Find where the given text appears and provide that cell's center as [X, Y] coordinate. 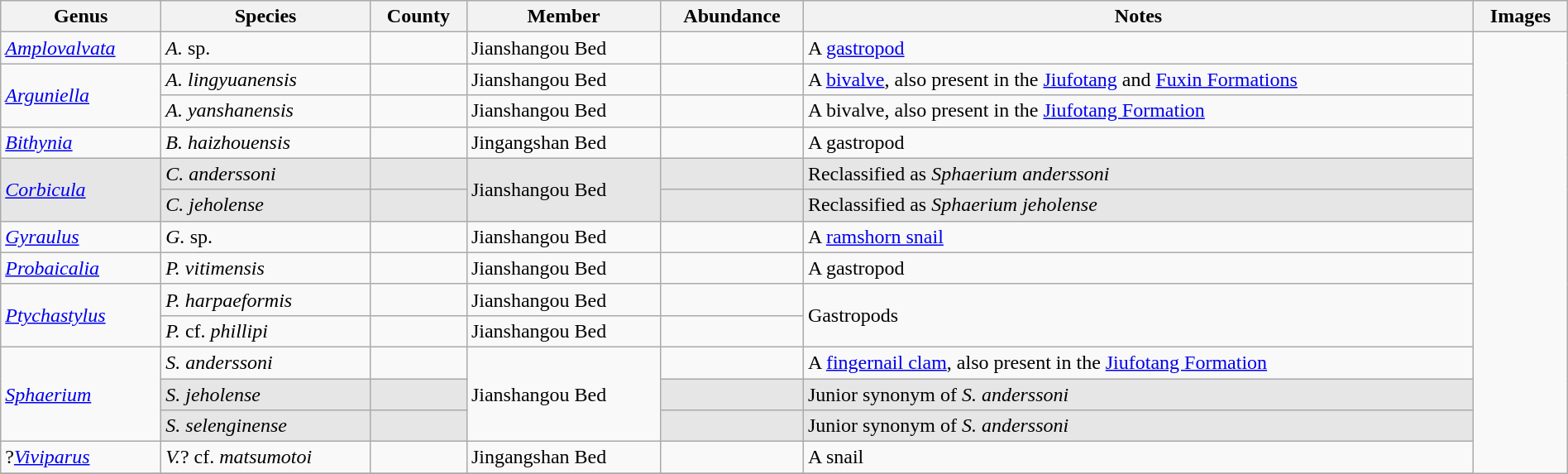
A. yanshanensis [266, 111]
Bithynia [81, 142]
C. jeholense [266, 205]
Sphaerium [81, 394]
Gastropods [1138, 315]
A fingernail clam, also present in the Jiufotang Formation [1138, 362]
V.? cf. matsumotoi [266, 457]
P. vitimensis [266, 268]
Gyraulus [81, 237]
County [418, 17]
A ramshorn snail [1138, 237]
?Viviparus [81, 457]
Reclassified as Sphaerium jeholense [1138, 205]
S. selenginense [266, 426]
Notes [1138, 17]
P. cf. phillipi [266, 331]
G. sp. [266, 237]
Genus [81, 17]
P. harpaeformis [266, 299]
Member [563, 17]
A. lingyuanensis [266, 79]
C. anderssoni [266, 174]
Arguniella [81, 95]
Probaicalia [81, 268]
Images [1521, 17]
S. anderssoni [266, 362]
Reclassified as Sphaerium anderssoni [1138, 174]
A snail [1138, 457]
Amplovalvata [81, 48]
Corbicula [81, 189]
Abundance [733, 17]
S. jeholense [266, 395]
A bivalve, also present in the Jiufotang and Fuxin Formations [1138, 79]
A. sp. [266, 48]
Ptychastylus [81, 315]
B. haizhouensis [266, 142]
A bivalve, also present in the Jiufotang Formation [1138, 111]
Species [266, 17]
